Search for the cell housing the specified text and yield its (X, Y) center coordinate. 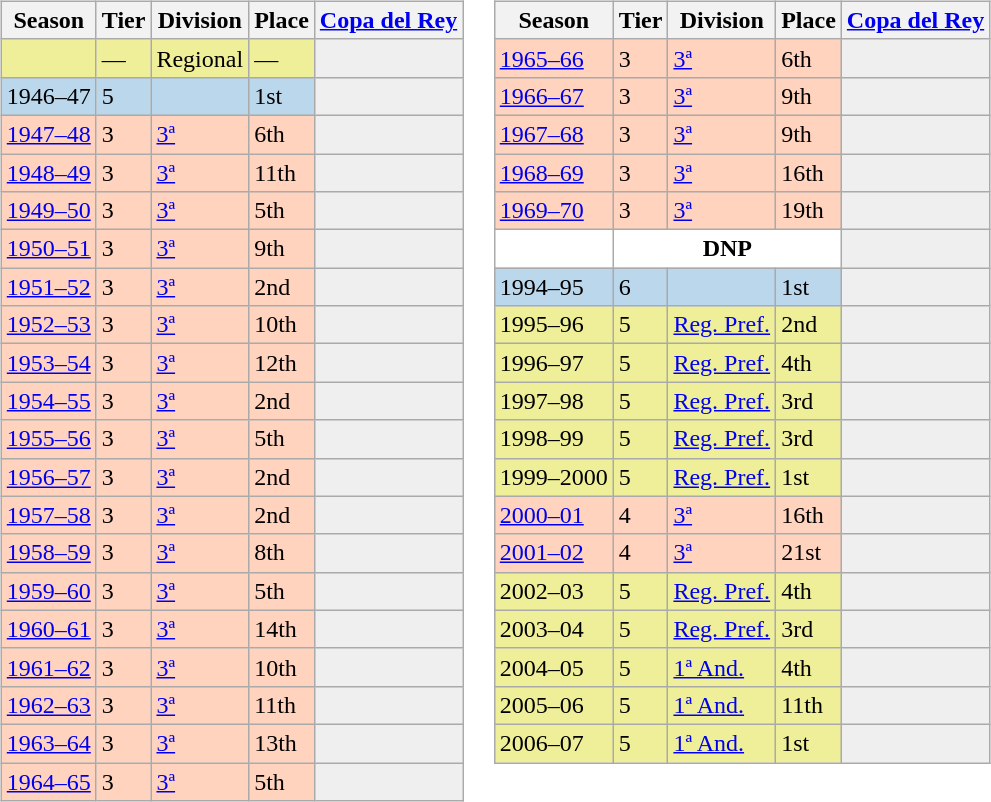
2005–06 (554, 705)
1968–69 (554, 173)
DNP (727, 249)
1948–49 (48, 173)
1952–53 (48, 325)
2006–07 (554, 743)
2004–05 (554, 667)
1953–54 (48, 363)
12th (282, 363)
1994–95 (554, 287)
Regional (200, 58)
2003–04 (554, 629)
1965–66 (554, 58)
6 (640, 287)
1959–60 (48, 591)
21st (809, 553)
1958–59 (48, 553)
19th (809, 211)
1969–70 (554, 211)
2001–02 (554, 553)
1963–64 (48, 743)
1955–56 (48, 439)
13th (282, 743)
1957–58 (48, 515)
1960–61 (48, 629)
1949–50 (48, 211)
1962–63 (48, 705)
2000–01 (554, 515)
1956–57 (48, 477)
14th (282, 629)
8th (282, 553)
2002–03 (554, 591)
1964–65 (48, 781)
1961–62 (48, 667)
1999–2000 (554, 477)
1951–52 (48, 287)
1996–97 (554, 363)
1947–48 (48, 134)
1946–47 (48, 96)
1967–68 (554, 134)
1966–67 (554, 96)
1998–99 (554, 439)
1997–98 (554, 401)
1954–55 (48, 401)
1995–96 (554, 325)
1950–51 (48, 249)
